Find where the given text appears and provide that cell's center as [x, y] coordinate. 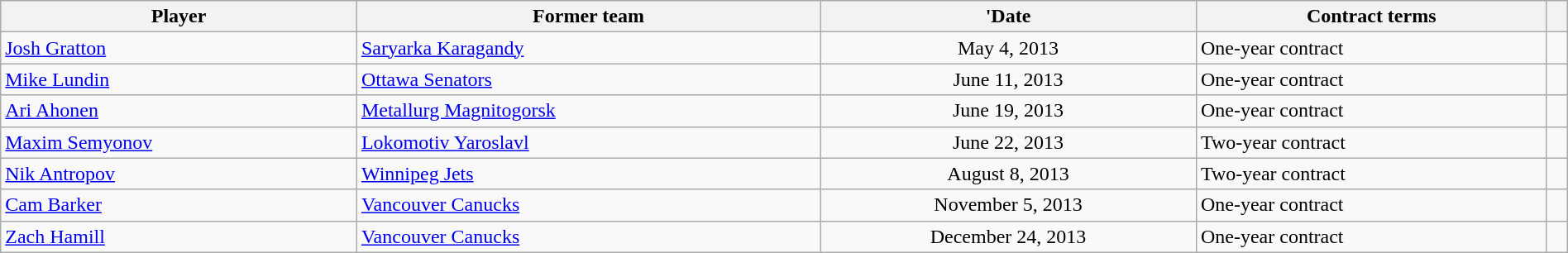
Lokomotiv Yaroslavl [588, 142]
June 11, 2013 [1009, 79]
June 22, 2013 [1009, 142]
December 24, 2013 [1009, 236]
Cam Barker [179, 205]
June 19, 2013 [1009, 111]
Nik Antropov [179, 174]
Zach Hamill [179, 236]
Josh Gratton [179, 48]
Player [179, 17]
May 4, 2013 [1009, 48]
Winnipeg Jets [588, 174]
Contract terms [1371, 17]
'Date [1009, 17]
Mike Lundin [179, 79]
Saryarka Karagandy [588, 48]
Former team [588, 17]
Ottawa Senators [588, 79]
August 8, 2013 [1009, 174]
Ari Ahonen [179, 111]
November 5, 2013 [1009, 205]
Metallurg Magnitogorsk [588, 111]
Maxim Semyonov [179, 142]
